Search for the cell housing the specified text and yield its [X, Y] center coordinate. 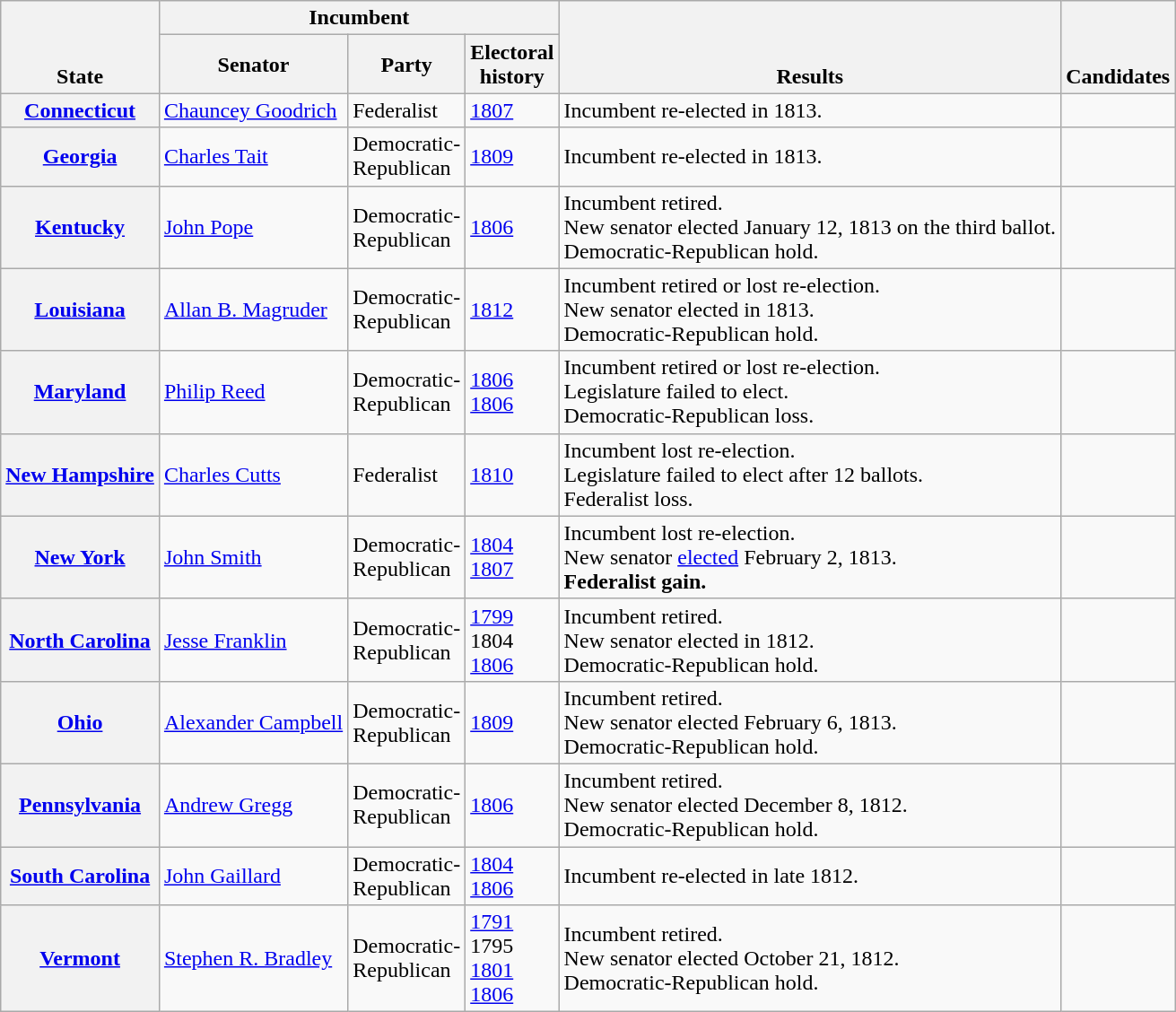
State [81, 47]
Connecticut [81, 110]
1807 [512, 110]
Results [810, 47]
1812 [512, 310]
New York [81, 557]
Allan B. Magruder [253, 310]
1810 [512, 475]
17991804 1806 [512, 640]
Andrew Gregg [253, 805]
Incumbent [359, 18]
Incumbent retired.New senator elected January 12, 1813 on the third ballot.Democratic-Republican hold. [810, 227]
Incumbent retired or lost re-election.New senator elected in 1813.Democratic-Republican hold. [810, 310]
Incumbent retired.New senator elected October 21, 1812.Democratic-Republican hold. [810, 958]
Pennsylvania [81, 805]
Incumbent re-elected in late 1812. [810, 876]
17911795 18011806 [512, 958]
18041807 [512, 557]
Jesse Franklin [253, 640]
Alexander Campbell [253, 722]
New Hampshire [81, 475]
Incumbent retired.New senator elected in 1812.Democratic-Republican hold. [810, 640]
Chauncey Goodrich [253, 110]
Vermont [81, 958]
Ohio [81, 722]
18061806 [512, 392]
18041806 [512, 876]
Kentucky [81, 227]
Charles Tait [253, 156]
John Smith [253, 557]
Georgia [81, 156]
Stephen R. Bradley [253, 958]
Electoralhistory [512, 65]
John Gaillard [253, 876]
North Carolina [81, 640]
Louisiana [81, 310]
Candidates [1118, 47]
Philip Reed [253, 392]
John Pope [253, 227]
Incumbent lost re-election.Legislature failed to elect after 12 ballots.Federalist loss. [810, 475]
Incumbent retired or lost re-election.Legislature failed to elect.Democratic-Republican loss. [810, 392]
Party [407, 65]
Maryland [81, 392]
South Carolina [81, 876]
Incumbent retired.New senator elected February 6, 1813.Democratic-Republican hold. [810, 722]
Incumbent lost re-election.New senator elected February 2, 1813.Federalist gain. [810, 557]
Incumbent retired.New senator elected December 8, 1812.Democratic-Republican hold. [810, 805]
Charles Cutts [253, 475]
Senator [253, 65]
